Find where the given text appears and provide that cell's center as [X, Y] coordinate. 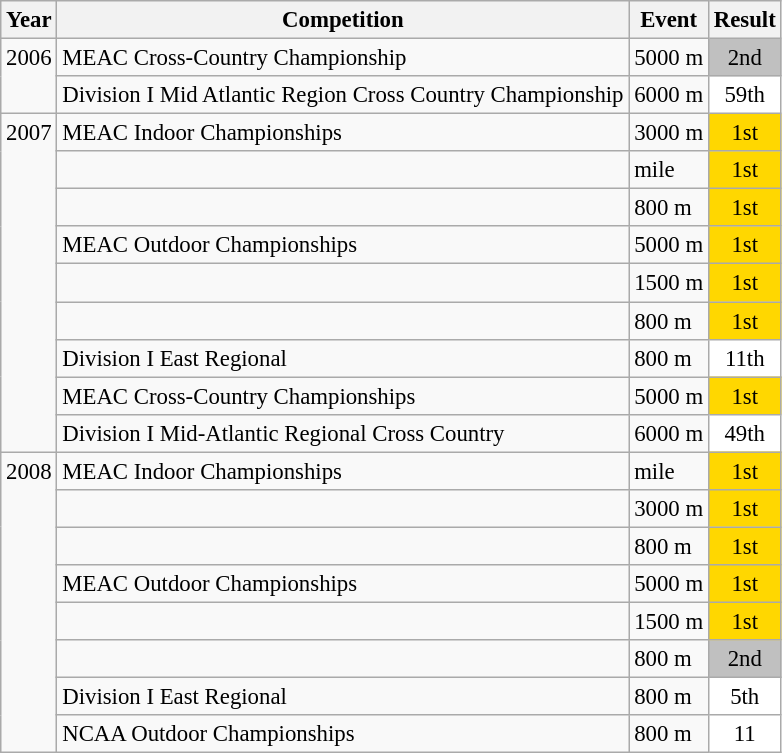
5th [744, 697]
11 [744, 734]
Division I Mid Atlantic Region Cross Country Championship [343, 95]
Competition [343, 20]
Result [744, 20]
MEAC Cross-Country Championships [343, 396]
NCAA Outdoor Championships [343, 734]
2008 [29, 602]
2006 [29, 76]
2007 [29, 283]
Division I Mid-Atlantic Regional Cross Country [343, 433]
Year [29, 20]
11th [744, 358]
49th [744, 433]
59th [744, 95]
Event [669, 20]
MEAC Cross-Country Championship [343, 58]
